Extract the [X, Y] coordinate from the center of the cell holding the provided text.  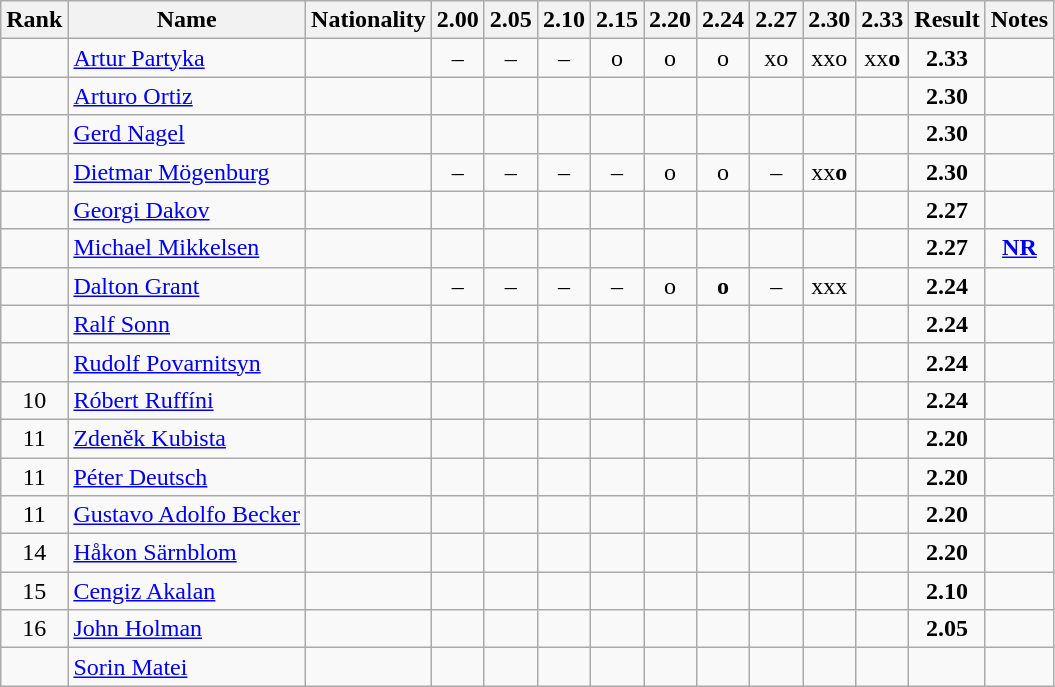
Artur Partyka [187, 58]
Result [947, 20]
xxx [830, 286]
Nationality [369, 20]
Cengiz Akalan [187, 591]
Name [187, 20]
Gustavo Adolfo Becker [187, 515]
Dalton Grant [187, 286]
Péter Deutsch [187, 477]
16 [34, 629]
xo [776, 58]
Dietmar Mögenburg [187, 172]
Rank [34, 20]
15 [34, 591]
Sorin Matei [187, 667]
NR [1019, 248]
Zdeněk Kubista [187, 438]
Rudolf Povarnitsyn [187, 362]
Gerd Nagel [187, 134]
Arturo Ortiz [187, 96]
10 [34, 400]
14 [34, 553]
Michael Mikkelsen [187, 248]
2.15 [616, 20]
Róbert Ruffíni [187, 400]
2.00 [458, 20]
Georgi Dakov [187, 210]
Ralf Sonn [187, 324]
John Holman [187, 629]
Håkon Särnblom [187, 553]
Notes [1019, 20]
